Detect which cell encompasses the target text, then output its (X, Y) center coordinate. 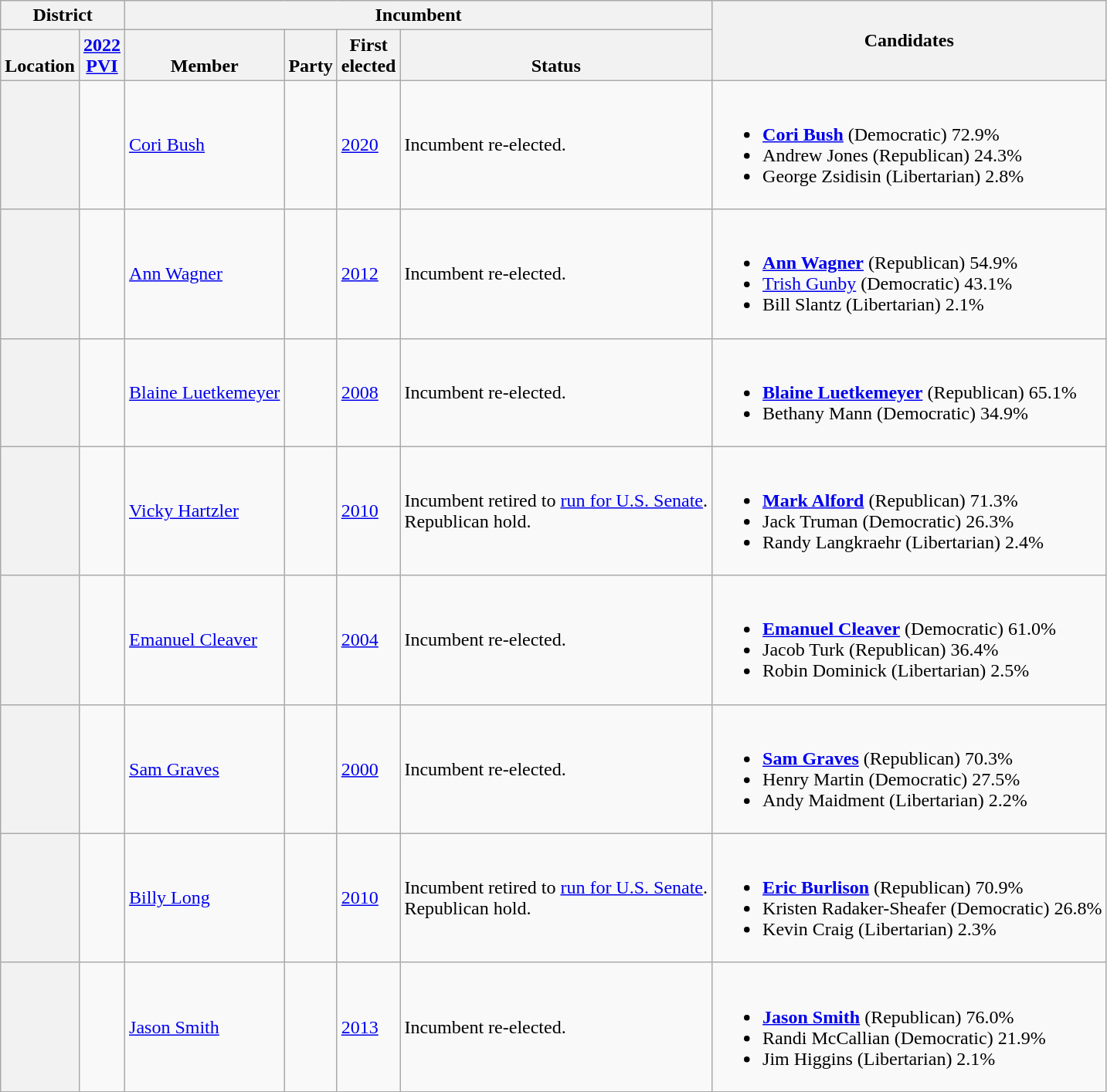
2020 (368, 145)
Jason Smith (Republican) 76.0%Randi McCallian (Democratic) 21.9%Jim Higgins (Libertarian) 2.1% (909, 1027)
Ann Wagner (205, 273)
Emanuel Cleaver (Democratic) 61.0%Jacob Turk (Republican) 36.4%Robin Dominick (Libertarian) 2.5% (909, 639)
Party (311, 56)
Location (40, 56)
2004 (368, 639)
Billy Long (205, 897)
Mark Alford (Republican) 71.3%Jack Truman (Democratic) 26.3%Randy Langkraehr (Libertarian) 2.4% (909, 511)
2000 (368, 769)
Cori Bush (205, 145)
2012 (368, 273)
Member (205, 56)
District (63, 15)
Cori Bush (Democratic) 72.9%Andrew Jones (Republican) 24.3%George Zsidisin (Libertarian) 2.8% (909, 145)
Status (556, 56)
Candidates (909, 40)
Vicky Hartzler (205, 511)
2013 (368, 1027)
Firstelected (368, 56)
Sam Graves (Republican) 70.3%Henry Martin (Democratic) 27.5%Andy Maidment (Libertarian) 2.2% (909, 769)
2008 (368, 392)
Sam Graves (205, 769)
Eric Burlison (Republican) 70.9%Kristen Radaker-Sheafer (Democratic) 26.8%Kevin Craig (Libertarian) 2.3% (909, 897)
Blaine Luetkemeyer (205, 392)
Ann Wagner (Republican) 54.9%Trish Gunby (Democratic) 43.1%Bill Slantz (Libertarian) 2.1% (909, 273)
Incumbent (419, 15)
2022PVI (102, 56)
Emanuel Cleaver (205, 639)
Jason Smith (205, 1027)
Blaine Luetkemeyer (Republican) 65.1%Bethany Mann (Democratic) 34.9% (909, 392)
